Return the (x, y) coordinate for the center point of the cell that contains the specified text.  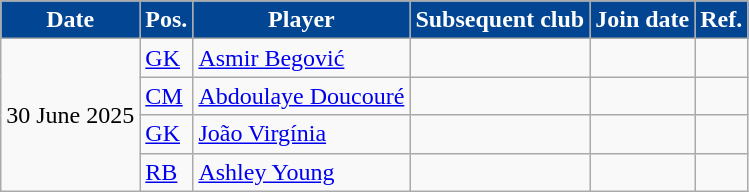
Join date (642, 20)
João Virgínia (302, 134)
CM (166, 96)
30 June 2025 (70, 115)
RB (166, 172)
Subsequent club (500, 20)
Asmir Begović (302, 58)
Date (70, 20)
Player (302, 20)
Ashley Young (302, 172)
Ref. (722, 20)
Abdoulaye Doucouré (302, 96)
Pos. (166, 20)
